Determine the [x, y] coordinate at the center of the cell enclosing the given text.  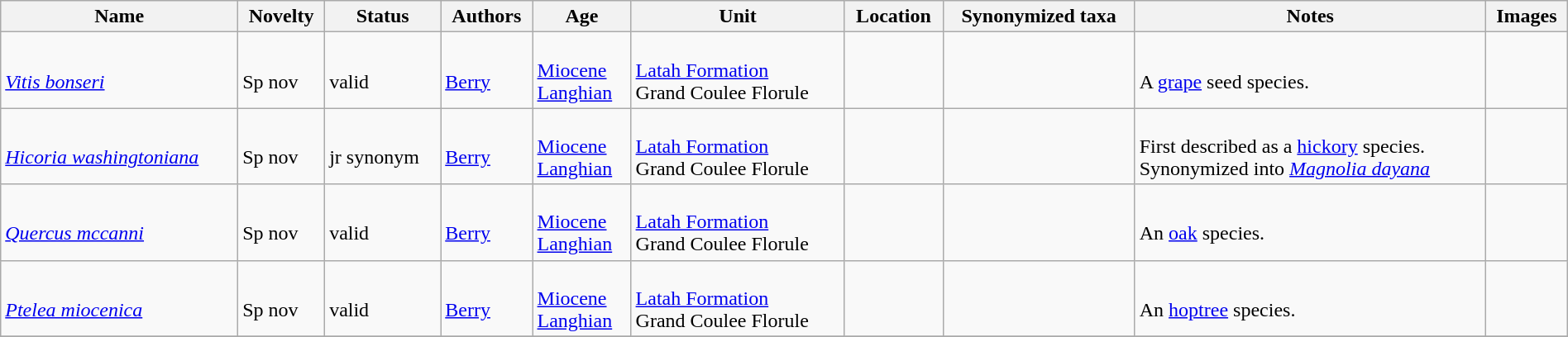
Status [383, 17]
Location [893, 17]
jr synonym [383, 146]
Notes [1310, 17]
An oak species. [1310, 222]
First described as a hickory species. Synonymized into Magnolia dayana [1310, 146]
An hoptree species. [1310, 298]
Age [582, 17]
Novelty [281, 17]
Quercus mccanni [119, 222]
Vitis bonseri [119, 70]
Unit [738, 17]
Hicoria washingtoniana [119, 146]
A grape seed species. [1310, 70]
Synonymized taxa [1039, 17]
Authors [486, 17]
Images [1527, 17]
Name [119, 17]
Ptelea miocenica [119, 298]
